Find where the given text appears and provide that cell's center as [X, Y] coordinate. 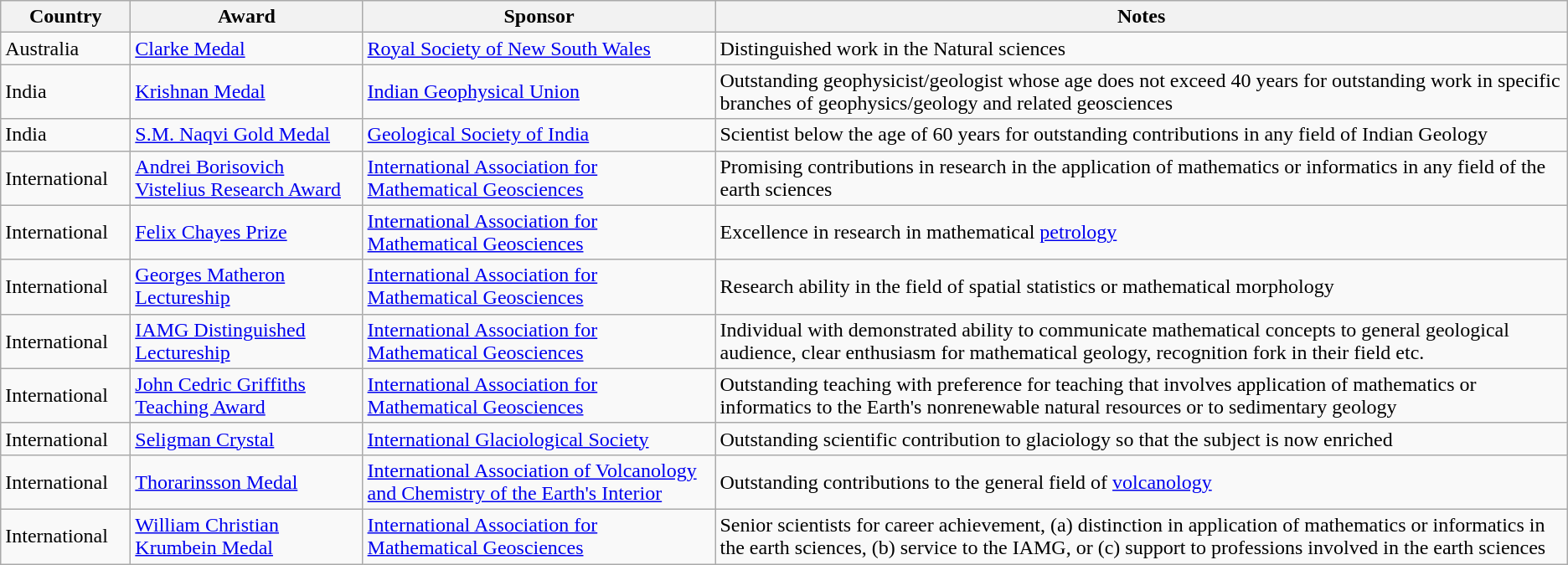
Outstanding scientific contribution to glaciology so that the subject is now enriched [1141, 439]
Indian Geophysical Union [539, 92]
John Cedric Griffiths Teaching Award [246, 395]
Notes [1141, 17]
Andrei Borisovich Vistelius Research Award [246, 177]
William Christian Krumbein Medal [246, 536]
Award [246, 17]
Sponsor [539, 17]
International Glaciological Society [539, 439]
Krishnan Medal [246, 92]
Australia [65, 49]
Thorarinsson Medal [246, 482]
S.M. Naqvi Gold Medal [246, 135]
Excellence in research in mathematical petrology [1141, 233]
Promising contributions in research in the application of mathematics or informatics in any field of the earth sciences [1141, 177]
Seligman Crystal [246, 439]
Scientist below the age of 60 years for outstanding contributions in any field of Indian Geology [1141, 135]
Geological Society of India [539, 135]
Royal Society of New South Wales [539, 49]
Country [65, 17]
Outstanding contributions to the general field of volcanology [1141, 482]
Research ability in the field of spatial statistics or mathematical morphology [1141, 286]
Georges Matheron Lectureship [246, 286]
Distinguished work in the Natural sciences [1141, 49]
Felix Chayes Prize [246, 233]
IAMG Distinguished Lectureship [246, 342]
International Association of Volcanology and Chemistry of the Earth's Interior [539, 482]
Clarke Medal [246, 49]
